Capture the cell that displays the provided text and extract its (x, y) central coordinate. 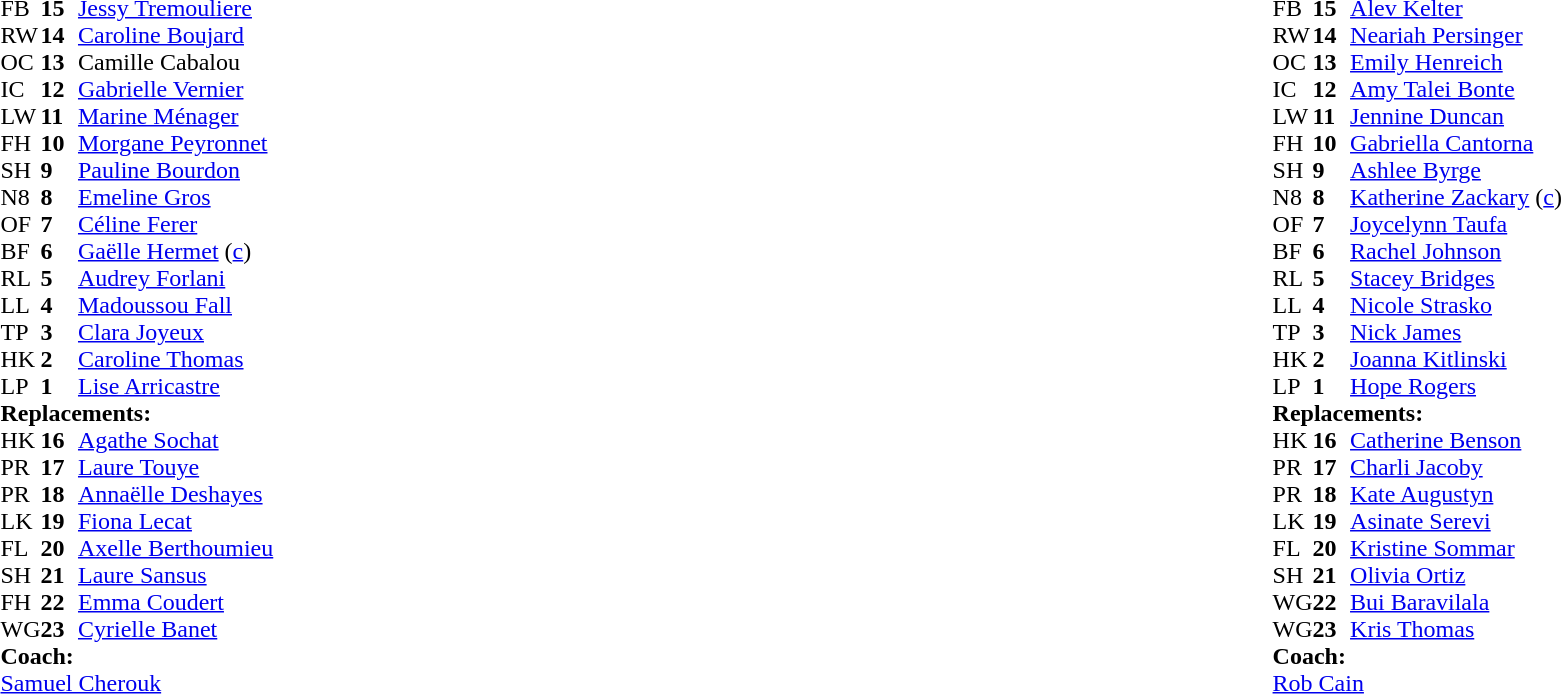
Pauline Bourdon (176, 170)
Axelle Berthoumieu (176, 548)
Emma Coudert (176, 602)
Fiona Lecat (176, 522)
Laure Sansus (176, 576)
Replacements: (136, 414)
Marine Ménager (176, 116)
Gabrielle Vernier (176, 90)
Caroline Thomas (176, 360)
Audrey Forlani (176, 278)
Annaëlle Deshayes (176, 494)
Lise Arricastre (176, 386)
Coach: (136, 656)
Madoussou Fall (176, 306)
Morgane Peyronnet (176, 144)
Céline Ferer (176, 224)
Camille Cabalou (176, 62)
Cyrielle Banet (176, 630)
Agathe Sochat (176, 440)
Caroline Boujard (176, 36)
Emeline Gros (176, 198)
Laure Touye (176, 468)
Clara Joyeux (176, 332)
Gaëlle Hermet (c) (176, 252)
